Capture the cell that displays the provided text and extract its [x, y] central coordinate. 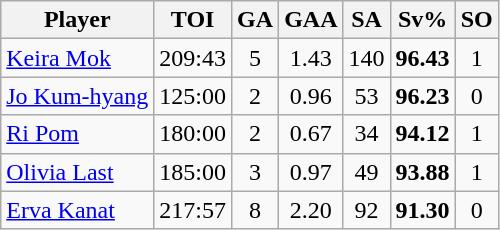
34 [366, 134]
53 [366, 96]
125:00 [193, 96]
SA [366, 20]
91.30 [422, 210]
GA [256, 20]
TOI [193, 20]
Ri Pom [78, 134]
93.88 [422, 172]
Sv% [422, 20]
1.43 [311, 58]
Erva Kanat [78, 210]
5 [256, 58]
96.43 [422, 58]
92 [366, 210]
GAA [311, 20]
140 [366, 58]
180:00 [193, 134]
Keira Mok [78, 58]
0.67 [311, 134]
8 [256, 210]
0.96 [311, 96]
0.97 [311, 172]
217:57 [193, 210]
Player [78, 20]
Olivia Last [78, 172]
SO [476, 20]
96.23 [422, 96]
94.12 [422, 134]
2.20 [311, 210]
209:43 [193, 58]
Jo Kum-hyang [78, 96]
49 [366, 172]
3 [256, 172]
185:00 [193, 172]
